For the text-containing cell, return its midpoint in [X, Y] coordinate format. 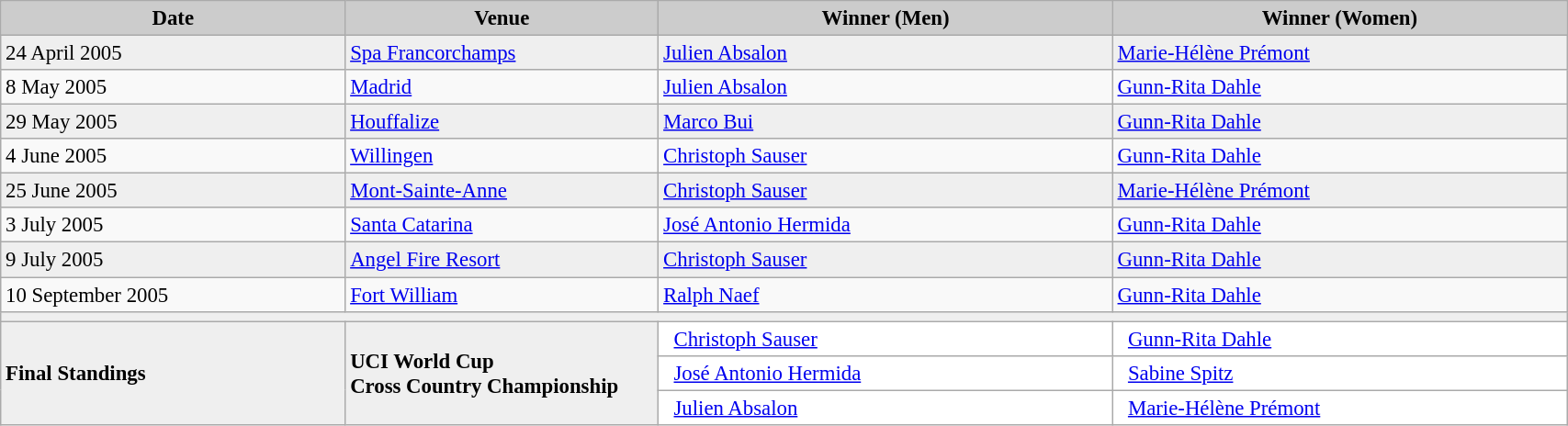
Ralph Naef [886, 295]
Marco Bui [886, 122]
Fort William [502, 295]
Willingen [502, 156]
24 April 2005 [173, 53]
Date [173, 18]
Venue [502, 18]
29 May 2005 [173, 122]
Final Standings [173, 373]
4 June 2005 [173, 156]
10 September 2005 [173, 295]
25 June 2005 [173, 191]
Spa Francorchamps [502, 53]
Madrid [502, 87]
8 May 2005 [173, 87]
Houffalize [502, 122]
Mont-Sainte-Anne [502, 191]
Angel Fire Resort [502, 260]
Winner (Women) [1339, 18]
UCI World Cup Cross Country Championship [502, 373]
Winner (Men) [886, 18]
9 July 2005 [173, 260]
3 July 2005 [173, 225]
Sabine Spitz [1339, 373]
Santa Catarina [502, 225]
